Return [X, Y] of the center of cell containing provided text 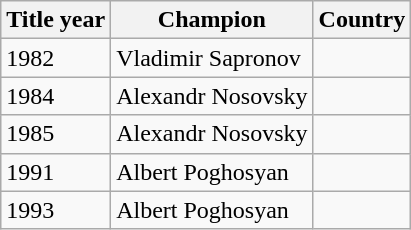
Country [362, 20]
1993 [56, 210]
1982 [56, 58]
Title year [56, 20]
Vladimir Sapronov [212, 58]
1984 [56, 96]
Champion [212, 20]
1985 [56, 134]
1991 [56, 172]
